Determine the (X, Y) coordinate at the center of the cell enclosing the given text.  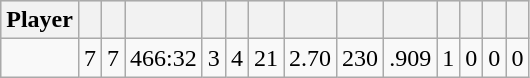
4 (236, 58)
Player (40, 20)
.909 (410, 58)
1 (448, 58)
3 (214, 58)
2.70 (310, 58)
466:32 (164, 58)
21 (266, 58)
230 (360, 58)
